Return the (X, Y) coordinate for the center point of the cell that contains the specified text.  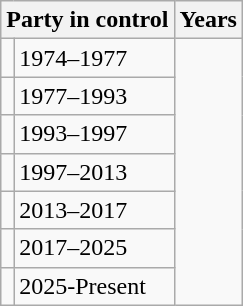
2013–2017 (94, 210)
2017–2025 (94, 248)
Years (208, 20)
Party in control (88, 20)
1977–1993 (94, 96)
1974–1977 (94, 58)
1993–1997 (94, 134)
2025-Present (94, 286)
1997–2013 (94, 172)
